Extract the [X, Y] coordinate from the center of the cell holding the provided text.  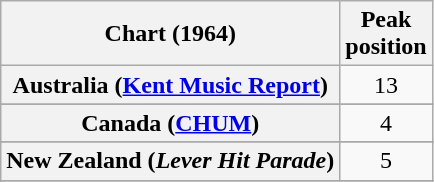
5 [386, 161]
Chart (1964) [170, 34]
13 [386, 85]
Peakposition [386, 34]
New Zealand (Lever Hit Parade) [170, 161]
Australia (Kent Music Report) [170, 85]
4 [386, 123]
Canada (CHUM) [170, 123]
